Search for the cell housing the specified text and yield its (X, Y) center coordinate. 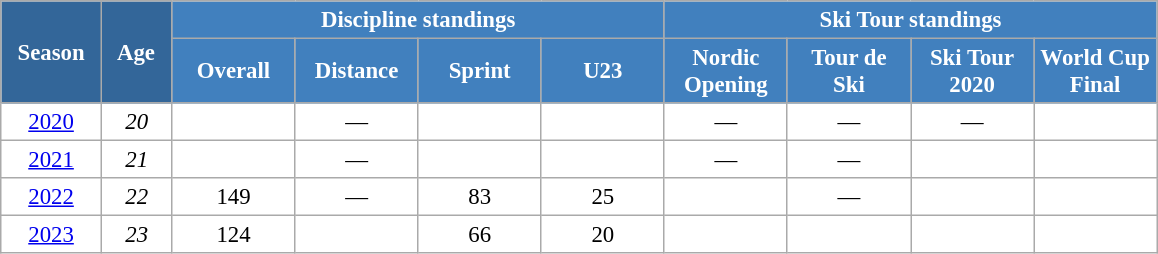
2020 (52, 122)
Distance (356, 72)
2022 (52, 197)
Age (136, 52)
23 (136, 235)
World CupFinal (1096, 72)
2023 (52, 235)
25 (602, 197)
U23 (602, 72)
83 (480, 197)
Overall (234, 72)
Ski Tour standings (910, 20)
Ski Tour2020 (972, 72)
21 (136, 160)
124 (234, 235)
2021 (52, 160)
Discipline standings (418, 20)
Tour deSki (848, 72)
Season (52, 52)
NordicOpening (726, 72)
Sprint (480, 72)
149 (234, 197)
22 (136, 197)
66 (480, 235)
